Return [x, y] of the center of cell containing provided text 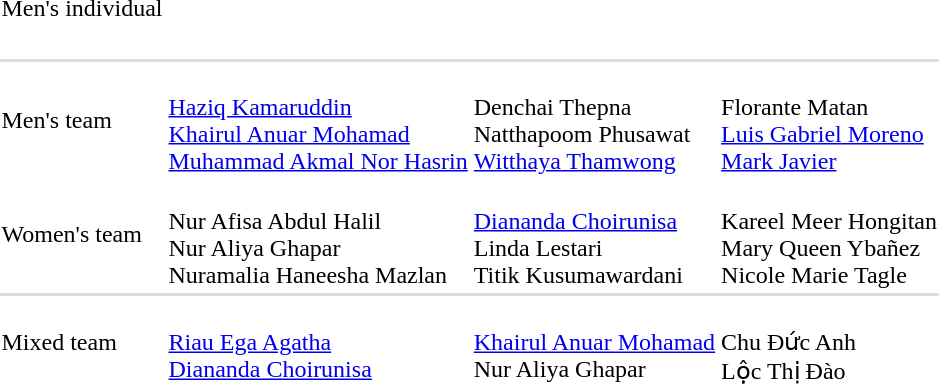
Men's team [82, 120]
Haziq KamaruddinKhairul Anuar MohamadMuhammad Akmal Nor Hasrin [318, 120]
Kareel Meer HongitanMary Queen YbañezNicole Marie Tagle [830, 234]
Diananda ChoirunisaLinda LestariTitik Kusumawardani [594, 234]
Denchai ThepnaNatthapoom PhusawatWitthaya Thamwong [594, 120]
Florante MatanLuis Gabriel MorenoMark Javier [830, 120]
Women's team [82, 234]
Nur Afisa Abdul HalilNur Aliya GhaparNuramalia Haneesha Mazlan [318, 234]
